Detect which cell encompasses the target text, then output its [X, Y] center coordinate. 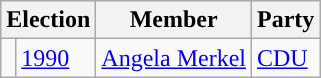
Angela Merkel [174, 58]
Member [174, 20]
Election [48, 20]
1990 [56, 58]
Party [285, 20]
CDU [285, 58]
